Scan for the cell matching the given text and deliver its [X, Y] coordinate at center. 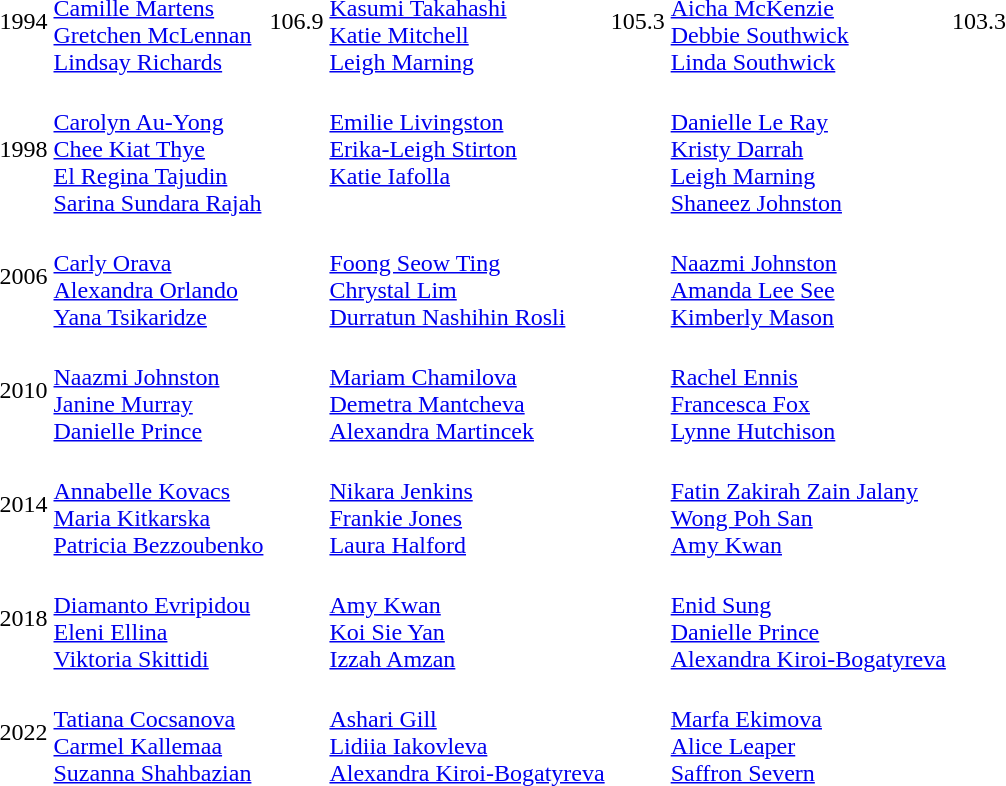
Emilie LivingstonErika-Leigh StirtonKatie Iafolla [467, 149]
Foong Seow TingChrystal LimDurratun Nashihin Rosli [467, 276]
Carolyn Au-YongChee Kiat ThyeEl Regina TajudinSarina Sundara Rajah [158, 149]
Diamanto EvripidouEleni EllinaViktoria Skittidi [158, 618]
Enid SungDanielle PrinceAlexandra Kiroi-Bogatyreva [808, 618]
Naazmi JohnstonJanine MurrayDanielle Prince [158, 390]
Rachel EnnisFrancesca FoxLynne Hutchison [808, 390]
Mariam ChamilovaDemetra MantchevaAlexandra Martincek [467, 390]
Naazmi JohnstonAmanda Lee SeeKimberly Mason [808, 276]
Carly OravaAlexandra OrlandoYana Tsikaridze [158, 276]
Danielle Le RayKristy DarrahLeigh MarningShaneez Johnston [808, 149]
Annabelle KovacsMaria KitkarskaPatricia Bezzoubenko [158, 504]
Fatin Zakirah Zain JalanyWong Poh SanAmy Kwan [808, 504]
Nikara JenkinsFrankie JonesLaura Halford [467, 504]
Amy KwanKoi Sie YanIzzah Amzan [467, 618]
